From the cell containing the given text, extract its center point as (x, y) coordinate. 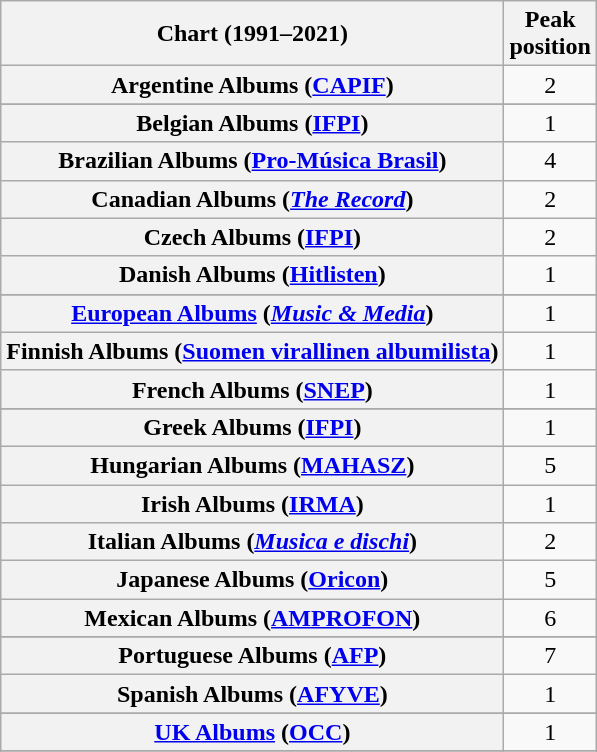
Czech Albums (IFPI) (252, 237)
Spanish Albums (AFYVE) (252, 694)
4 (550, 161)
Mexican Albums (AMPROFON) (252, 618)
Brazilian Albums (Pro-Música Brasil) (252, 161)
Portuguese Albums (AFP) (252, 656)
Danish Albums (Hitlisten) (252, 275)
7 (550, 656)
French Albums (SNEP) (252, 389)
Irish Albums (IRMA) (252, 503)
Hungarian Albums (MAHASZ) (252, 465)
UK Albums (OCC) (252, 732)
Canadian Albums (The Record) (252, 199)
Argentine Albums (CAPIF) (252, 85)
Japanese Albums (Oricon) (252, 580)
Chart (1991–2021) (252, 34)
Belgian Albums (IFPI) (252, 123)
Greek Albums (IFPI) (252, 427)
European Albums (Music & Media) (252, 313)
Finnish Albums (Suomen virallinen albumilista) (252, 351)
Peakposition (550, 34)
Italian Albums (Musica e dischi) (252, 542)
6 (550, 618)
